Capture the cell that displays the provided text and extract its (X, Y) central coordinate. 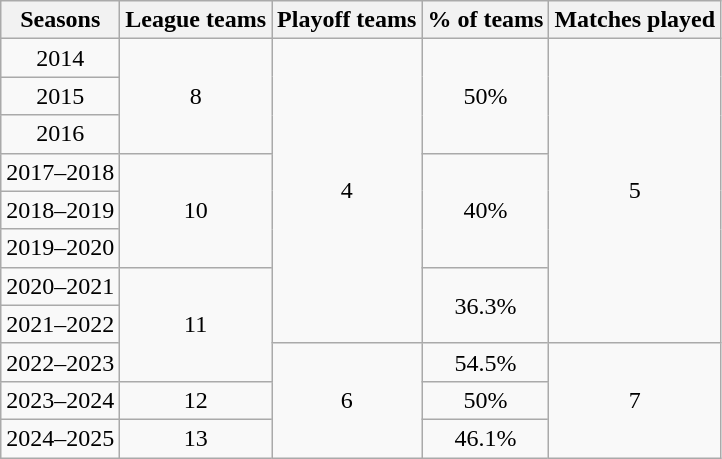
2019–2020 (60, 248)
5 (635, 191)
13 (196, 438)
46.1% (486, 438)
League teams (196, 20)
4 (347, 191)
2016 (60, 134)
40% (486, 210)
8 (196, 96)
11 (196, 324)
2018–2019 (60, 210)
36.3% (486, 305)
7 (635, 400)
2014 (60, 58)
54.5% (486, 362)
12 (196, 400)
2021–2022 (60, 324)
Playoff teams (347, 20)
Seasons (60, 20)
2015 (60, 96)
Matches played (635, 20)
2023–2024 (60, 400)
2017–2018 (60, 172)
6 (347, 400)
10 (196, 210)
% of teams (486, 20)
2022–2023 (60, 362)
2024–2025 (60, 438)
2020–2021 (60, 286)
